Return the [x, y] coordinate for the center point of the cell that contains the specified text.  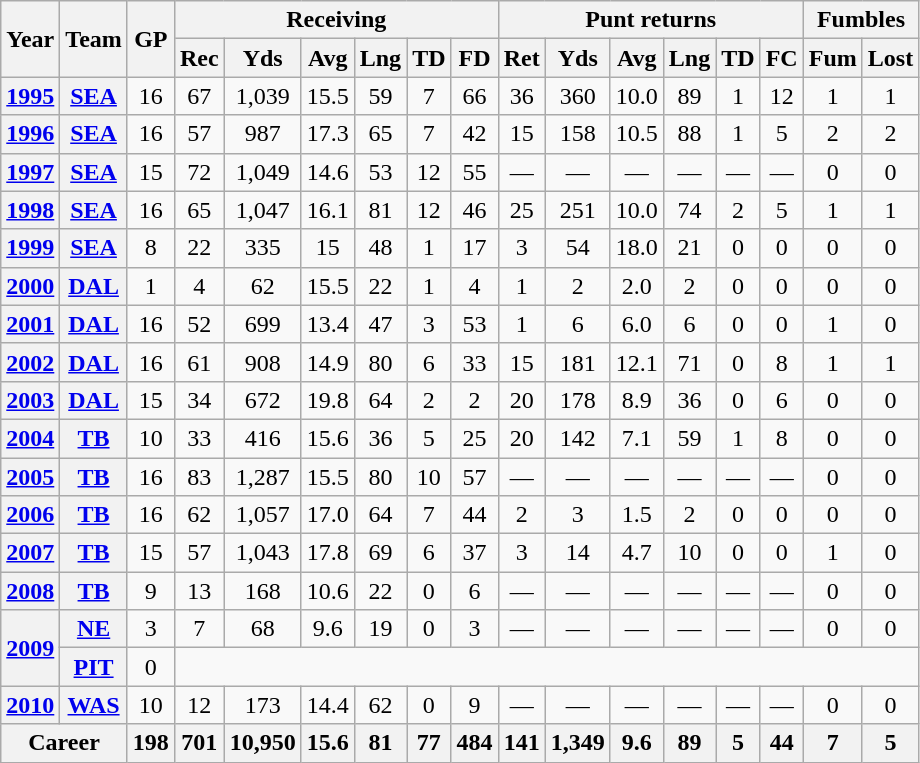
8.9 [636, 400]
74 [689, 210]
1,057 [262, 515]
6.0 [636, 324]
GP [150, 39]
19 [380, 629]
Receiving [336, 20]
1,287 [262, 477]
1999 [30, 248]
67 [199, 96]
908 [262, 362]
Career [64, 743]
672 [262, 400]
2000 [30, 286]
FC [782, 58]
88 [689, 134]
14.4 [328, 705]
Rec [199, 58]
141 [522, 743]
37 [474, 553]
52 [199, 324]
Ret [522, 58]
Lost [890, 58]
2006 [30, 515]
1,039 [262, 96]
69 [380, 553]
Fum [832, 58]
17.3 [328, 134]
416 [262, 438]
17.0 [328, 515]
168 [262, 591]
2003 [30, 400]
142 [578, 438]
2004 [30, 438]
FD [474, 58]
1996 [30, 134]
17 [474, 248]
1,043 [262, 553]
PIT [94, 667]
1,349 [578, 743]
2010 [30, 705]
66 [474, 96]
12.1 [636, 362]
1,049 [262, 172]
7.1 [636, 438]
83 [199, 477]
72 [199, 172]
71 [689, 362]
Fumbles [860, 20]
1,047 [262, 210]
Year [30, 39]
2005 [30, 477]
251 [578, 210]
55 [474, 172]
48 [380, 248]
14.6 [328, 172]
1.5 [636, 515]
68 [262, 629]
21 [689, 248]
Team [94, 39]
198 [150, 743]
46 [474, 210]
2002 [30, 362]
2001 [30, 324]
701 [199, 743]
14 [578, 553]
47 [380, 324]
14.9 [328, 362]
2009 [30, 648]
158 [578, 134]
2007 [30, 553]
34 [199, 400]
17.8 [328, 553]
WAS [94, 705]
19.8 [328, 400]
335 [262, 248]
1995 [30, 96]
1998 [30, 210]
360 [578, 96]
13.4 [328, 324]
484 [474, 743]
181 [578, 362]
4.7 [636, 553]
178 [578, 400]
987 [262, 134]
42 [474, 134]
18.0 [636, 248]
16.1 [328, 210]
Punt returns [650, 20]
NE [94, 629]
2008 [30, 591]
1997 [30, 172]
2.0 [636, 286]
54 [578, 248]
13 [199, 591]
77 [429, 743]
10.6 [328, 591]
10,950 [262, 743]
173 [262, 705]
10.5 [636, 134]
61 [199, 362]
699 [262, 324]
